Extract the [X, Y] coordinate from the center of the cell holding the provided text.  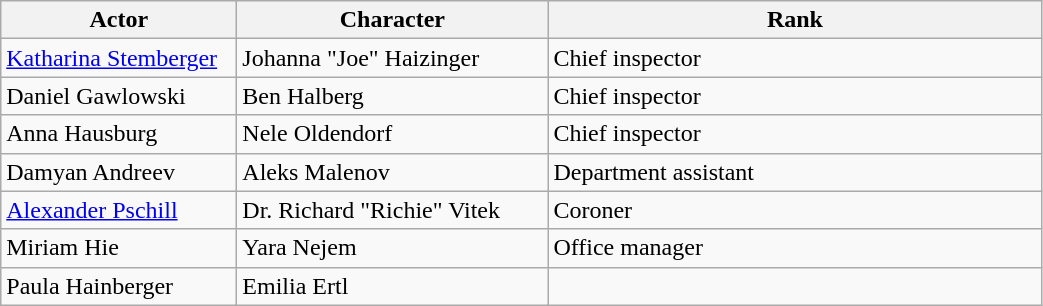
Character [392, 20]
Yara Nejem [392, 248]
Katharina Stemberger [119, 58]
Coroner [795, 210]
Johanna "Joe" Haizinger [392, 58]
Aleks Malenov [392, 172]
Office manager [795, 248]
Ben Halberg [392, 96]
Alexander Pschill [119, 210]
Department assistant [795, 172]
Anna Hausburg [119, 134]
Damyan Andreev [119, 172]
Miriam Hie [119, 248]
Emilia Ertl [392, 286]
Actor [119, 20]
Paula Hainberger [119, 286]
Dr. Richard "Richie" Vitek [392, 210]
Nele Oldendorf [392, 134]
Rank [795, 20]
Daniel Gawlowski [119, 96]
